Return (X, Y) of the center of cell containing provided text 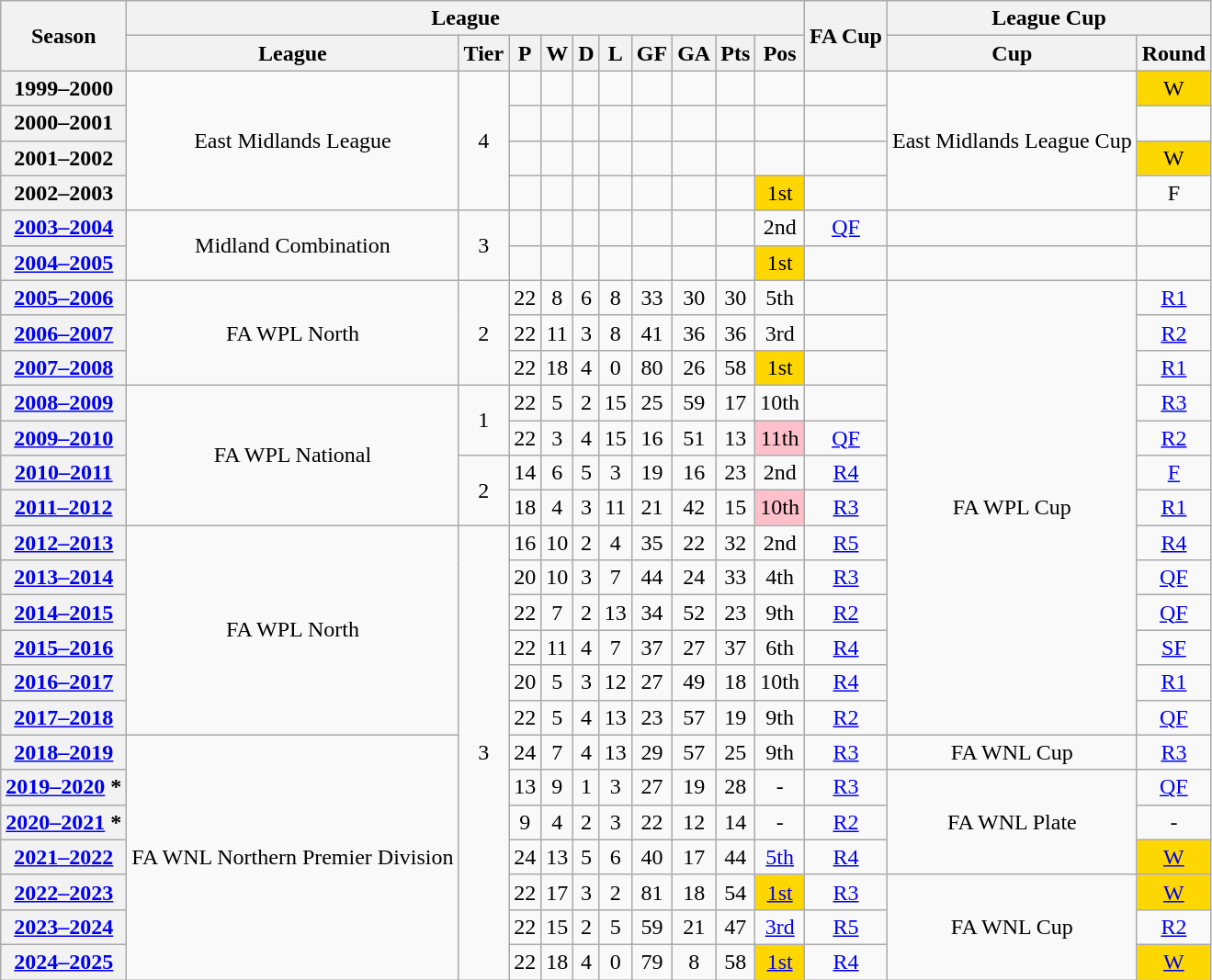
2012–2013 (64, 543)
11th (780, 438)
D (586, 53)
32 (735, 543)
2015–2016 (64, 648)
2003–2004 (64, 228)
52 (695, 613)
2002–2003 (64, 193)
2017–2018 (64, 717)
L (616, 53)
1999–2000 (64, 88)
2005–2006 (64, 298)
80 (651, 367)
79 (651, 962)
2014–2015 (64, 613)
2018–2019 (64, 752)
Pts (735, 53)
54 (735, 892)
Tier (483, 53)
GF (651, 53)
Round (1173, 53)
2019–2020 * (64, 787)
FA Cup (846, 36)
P (526, 53)
SF (1173, 648)
47 (735, 927)
4th (780, 578)
FA WNL Northern Premier Division (292, 857)
2016–2017 (64, 682)
FA WNL Plate (1012, 822)
35 (651, 543)
6th (780, 648)
2009–2010 (64, 438)
Season (64, 36)
FA WPL Cup (1012, 507)
49 (695, 682)
2011–2012 (64, 508)
2010–2011 (64, 473)
51 (695, 438)
41 (651, 332)
29 (651, 752)
Pos (780, 53)
40 (651, 857)
2020–2021 * (64, 822)
2008–2009 (64, 402)
2023–2024 (64, 927)
42 (695, 508)
League Cup (1048, 18)
Midland Combination (292, 245)
81 (651, 892)
East Midlands League (292, 141)
2001–2002 (64, 158)
2024–2025 (64, 962)
2013–2014 (64, 578)
East Midlands League Cup (1012, 141)
2006–2007 (64, 332)
2007–2008 (64, 367)
Cup (1012, 53)
2022–2023 (64, 892)
2004–2005 (64, 263)
FA WPL National (292, 455)
26 (695, 367)
34 (651, 613)
2021–2022 (64, 857)
GA (695, 53)
28 (735, 787)
2000–2001 (64, 123)
